Provide the (x, y) coordinate of the cell's center where the given text is located.  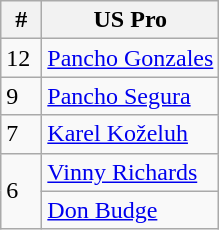
9 (22, 96)
US Pro (130, 20)
# (22, 20)
7 (22, 134)
Pancho Segura (130, 96)
Karel Koželuh (130, 134)
Pancho Gonzales (130, 58)
Vinny Richards (130, 172)
6 (22, 191)
Don Budge (130, 210)
12 (22, 58)
